Provide the [X, Y] coordinate of the cell's center where the given text is located.  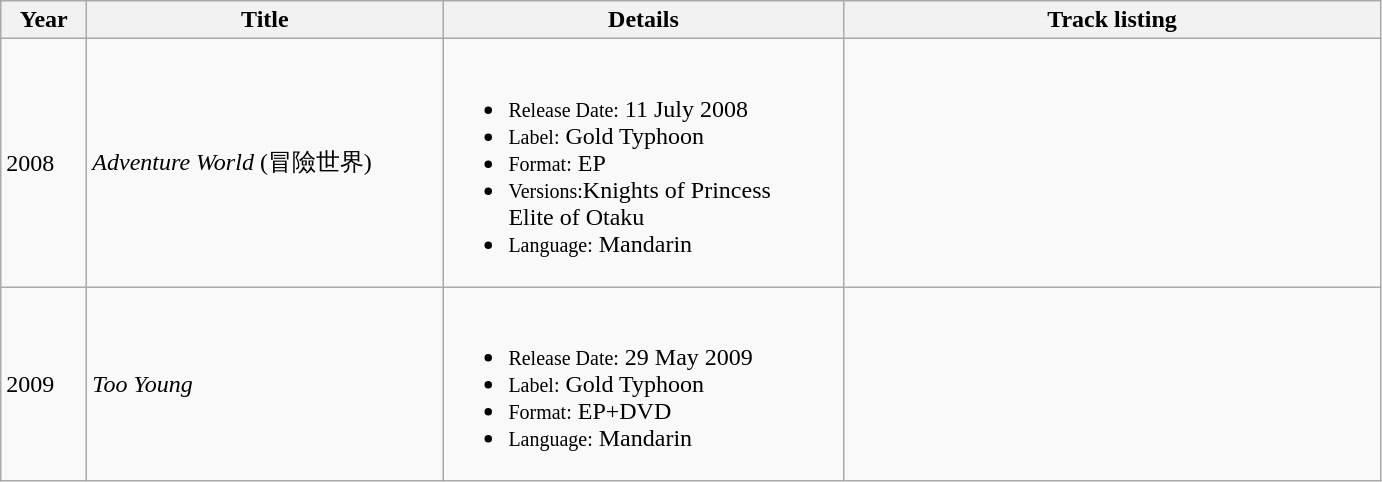
Details [644, 20]
2009 [44, 384]
Title [265, 20]
Too Young [265, 384]
Release Date: 11 July 2008Label: Gold TyphoonFormat: EPVersions:Knights of PrincessElite of OtakuLanguage: Mandarin [644, 163]
Adventure World (冒險世界) [265, 163]
2008 [44, 163]
Year [44, 20]
Track listing [1112, 20]
Release Date: 29 May 2009Label: Gold TyphoonFormat: EP+DVDLanguage: Mandarin [644, 384]
